For the text-containing cell, return its midpoint in [x, y] coordinate format. 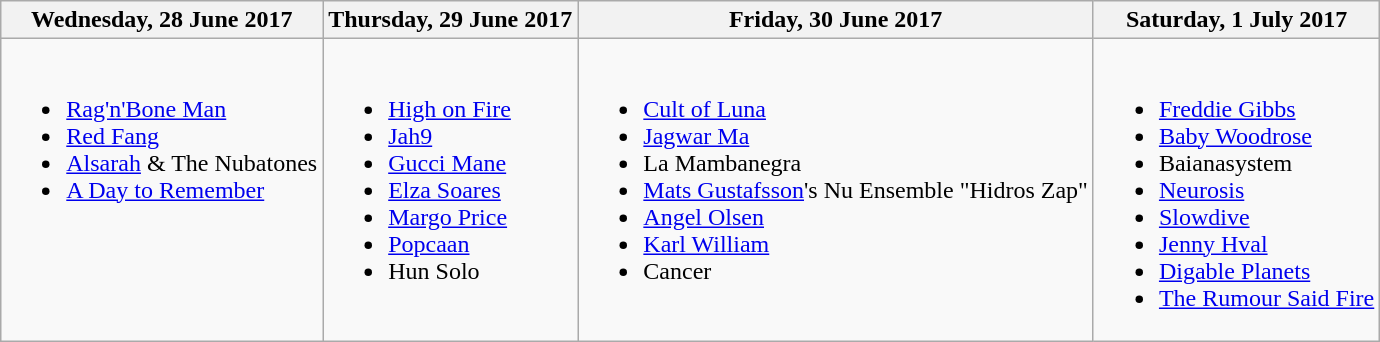
Rag'n'Bone ManRed FangAlsarah & The NubatonesA Day to Remember [162, 190]
Saturday, 1 July 2017 [1236, 20]
Wednesday, 28 June 2017 [162, 20]
Thursday, 29 June 2017 [450, 20]
High on FireJah9Gucci ManeElza SoaresMargo PricePopcaanHun Solo [450, 190]
Cult of LunaJagwar MaLa MambanegraMats Gustafsson's Nu Ensemble "Hidros Zap"Angel OlsenKarl WilliamCancer [836, 190]
Friday, 30 June 2017 [836, 20]
Freddie GibbsBaby WoodroseBaianasystemNeurosisSlowdiveJenny HvalDigable PlanetsThe Rumour Said Fire [1236, 190]
